Scan for the cell matching the given text and deliver its (X, Y) coordinate at center. 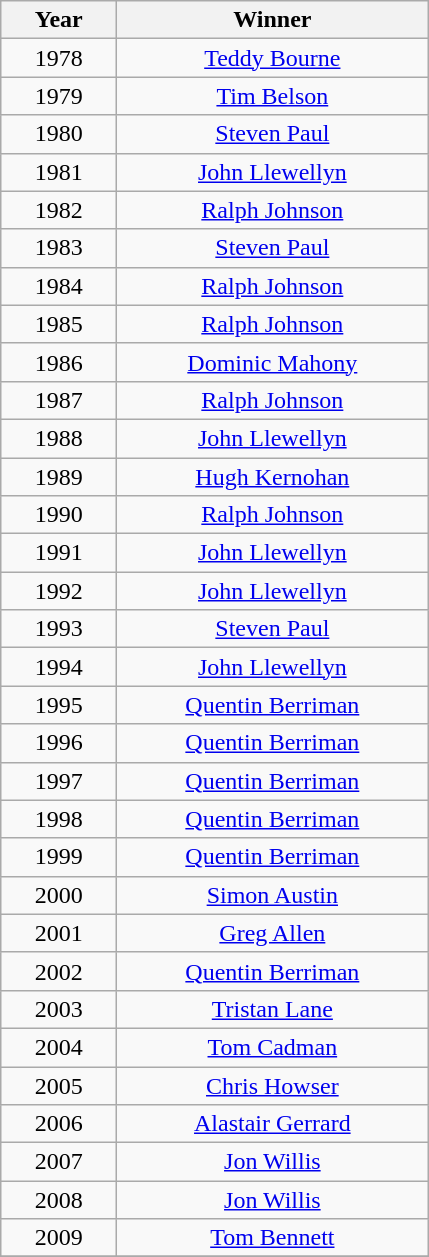
Alastair Gerrard (272, 1124)
2005 (59, 1085)
Chris Howser (272, 1085)
1979 (59, 96)
Teddy Bourne (272, 58)
Tristan Lane (272, 1009)
1995 (59, 705)
Tom Cadman (272, 1047)
Dominic Mahony (272, 362)
1997 (59, 781)
2002 (59, 971)
1980 (59, 134)
1990 (59, 515)
1999 (59, 857)
Tom Bennett (272, 1238)
1993 (59, 629)
2008 (59, 1200)
1987 (59, 400)
1998 (59, 819)
1982 (59, 210)
1983 (59, 248)
Hugh Kernohan (272, 477)
1992 (59, 591)
1978 (59, 58)
1996 (59, 743)
1985 (59, 324)
1984 (59, 286)
2004 (59, 1047)
2007 (59, 1162)
2009 (59, 1238)
2000 (59, 895)
1986 (59, 362)
1988 (59, 438)
1991 (59, 553)
2006 (59, 1124)
1981 (59, 172)
1989 (59, 477)
Tim Belson (272, 96)
2003 (59, 1009)
Winner (272, 20)
Simon Austin (272, 895)
Greg Allen (272, 933)
1994 (59, 667)
2001 (59, 933)
Year (59, 20)
